Scan for the cell matching the given text and deliver its (x, y) coordinate at center. 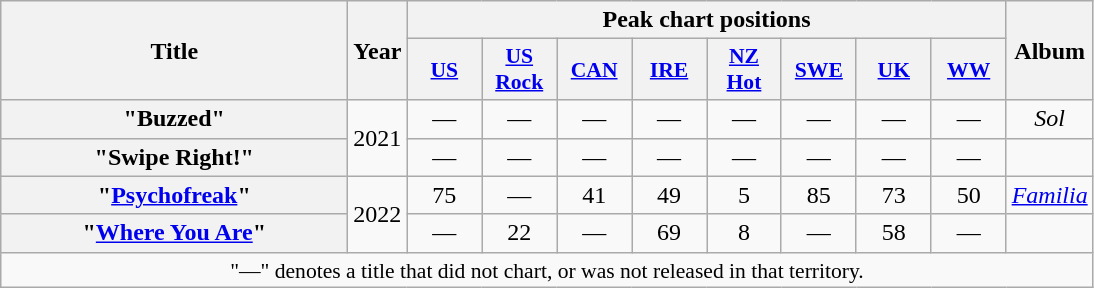
USRock (520, 70)
22 (520, 233)
2022 (378, 214)
69 (670, 233)
"Buzzed" (174, 119)
UK (894, 70)
"Swipe Right!" (174, 157)
Familia (1050, 195)
73 (894, 195)
41 (594, 195)
CAN (594, 70)
Year (378, 50)
85 (818, 195)
US (444, 70)
8 (744, 233)
IRE (670, 70)
2021 (378, 138)
Title (174, 50)
"—" denotes a title that did not chart, or was not released in that territory. (547, 270)
SWE (818, 70)
Sol (1050, 119)
75 (444, 195)
58 (894, 233)
WW (968, 70)
NZHot (744, 70)
"Psychofreak" (174, 195)
Peak chart positions (706, 20)
"Where You Are" (174, 233)
50 (968, 195)
49 (670, 195)
5 (744, 195)
Album (1050, 50)
